Return the (x, y) coordinate for the center point of the cell that contains the specified text.  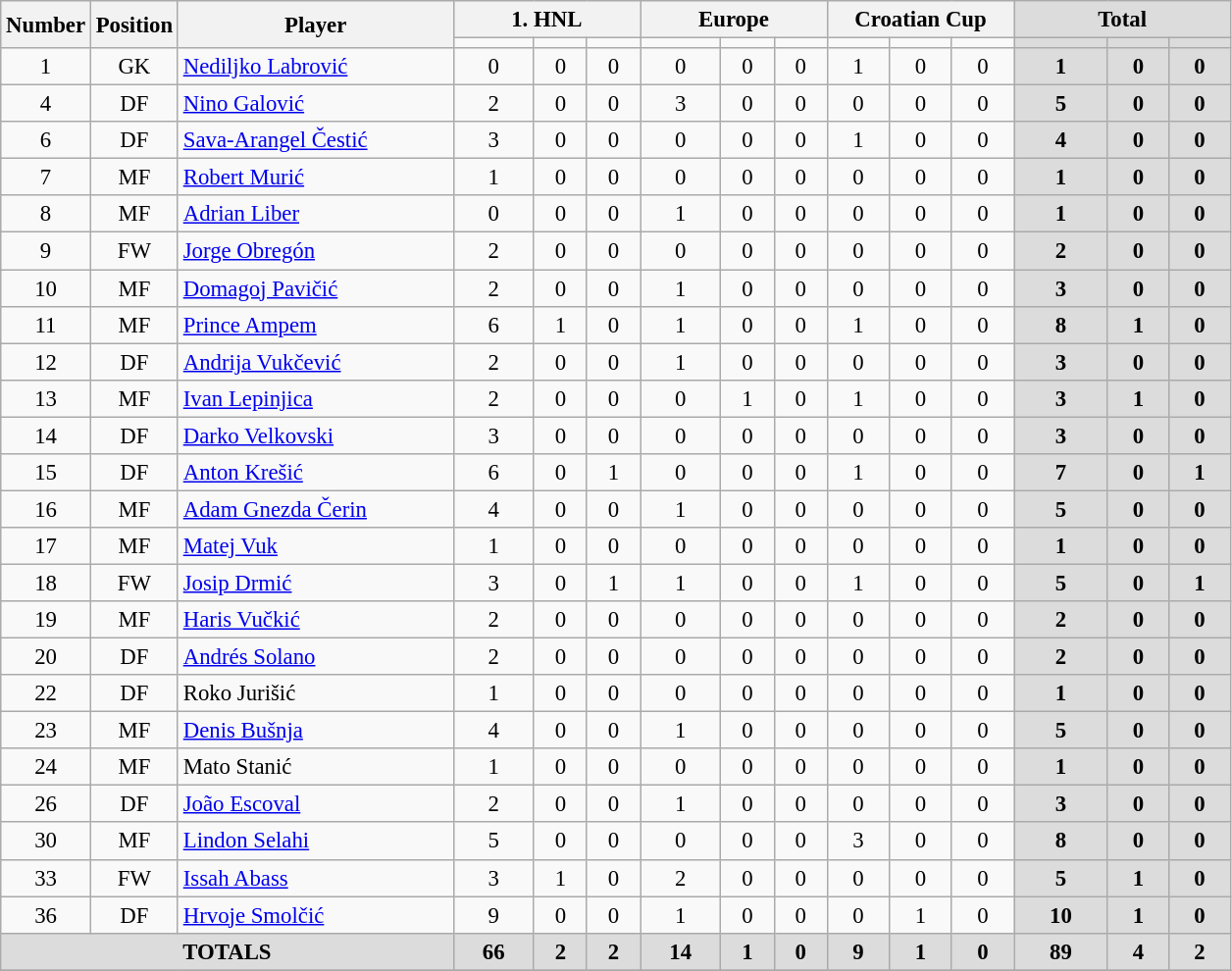
Darko Velkovski (316, 435)
30 (46, 842)
Croatian Cup (920, 20)
GK (133, 67)
Adam Gnezda Čerin (316, 509)
13 (46, 398)
89 (1061, 951)
Number (46, 25)
Player (316, 25)
18 (46, 583)
36 (46, 915)
Haris Vučkić (316, 620)
24 (46, 767)
Sava-Arangel Čestić (316, 140)
Matej Vuk (316, 546)
Adrian Liber (316, 215)
Andrés Solano (316, 657)
11 (46, 325)
19 (46, 620)
33 (46, 878)
Mato Stanić (316, 767)
Prince Ampem (316, 325)
Domagoj Pavičić (316, 288)
Nediljko Labrović (316, 67)
João Escoval (316, 804)
66 (493, 951)
Position (133, 25)
23 (46, 731)
15 (46, 473)
Roko Jurišić (316, 693)
Issah Abass (316, 878)
Denis Bušnja (316, 731)
Robert Murić (316, 178)
12 (46, 362)
TOTALS (228, 951)
Jorge Obregón (316, 251)
16 (46, 509)
17 (46, 546)
Andrija Vukčević (316, 362)
20 (46, 657)
Total (1122, 20)
Lindon Selahi (316, 842)
Josip Drmić (316, 583)
Nino Galović (316, 104)
Ivan Lepinjica (316, 398)
Hrvoje Smolčić (316, 915)
22 (46, 693)
Europe (734, 20)
Anton Krešić (316, 473)
26 (46, 804)
1. HNL (547, 20)
